Detect which cell encompasses the target text, then output its [X, Y] center coordinate. 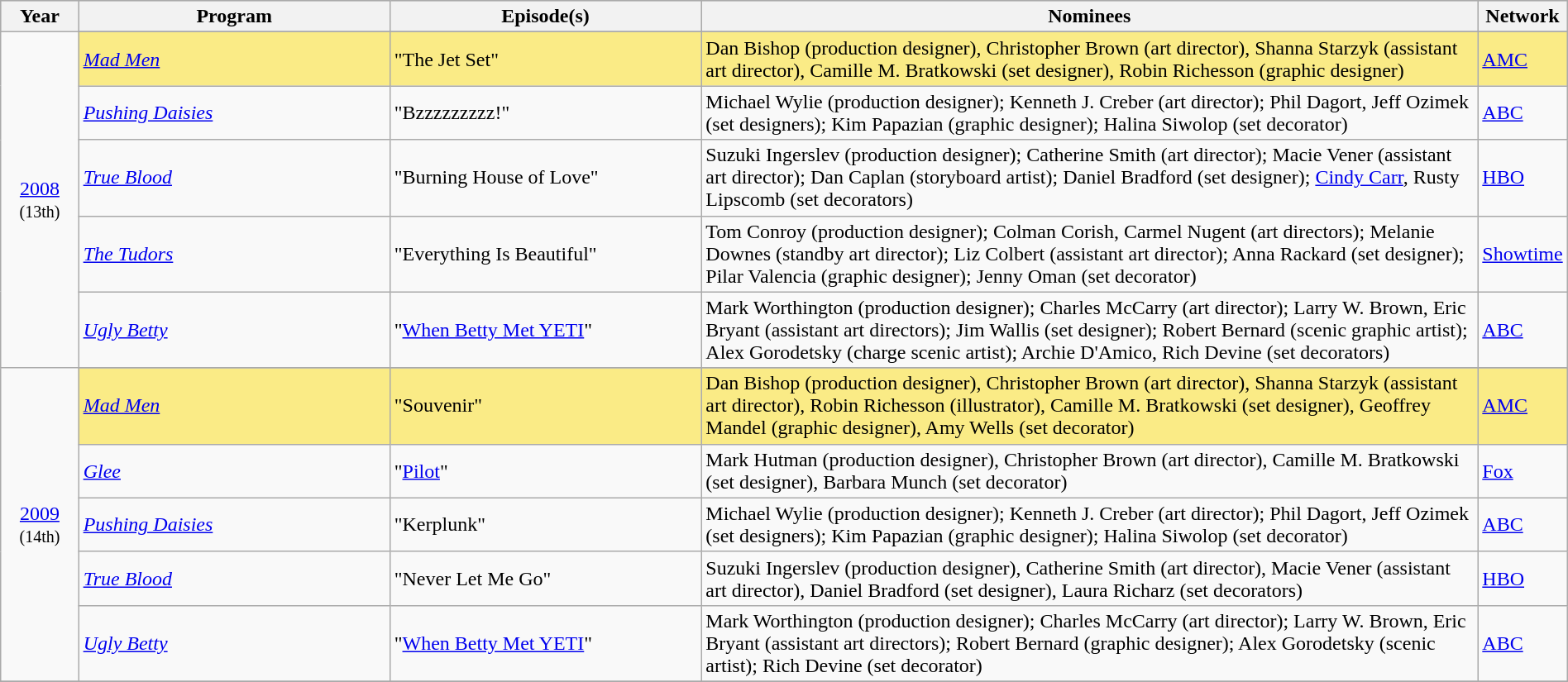
"The Jet Set" [546, 60]
"Bzzzzzzzzz!" [546, 112]
The Tudors [234, 254]
Nominees [1090, 17]
Showtime [1523, 254]
"Souvenir" [546, 406]
Mark Hutman (production designer), Christopher Brown (art director), Camille M. Bratkowski (set designer), Barbara Munch (set decorator) [1090, 471]
"Burning House of Love" [546, 178]
Fox [1523, 471]
"Everything Is Beautiful" [546, 254]
2008(13th) [40, 200]
Episode(s) [546, 17]
"Kerplunk" [546, 524]
Program [234, 17]
Year [40, 17]
Network [1523, 17]
2009(14th) [40, 524]
"Never Let Me Go" [546, 579]
"Pilot" [546, 471]
Glee [234, 471]
